Return (X, Y) of the center of cell containing provided text 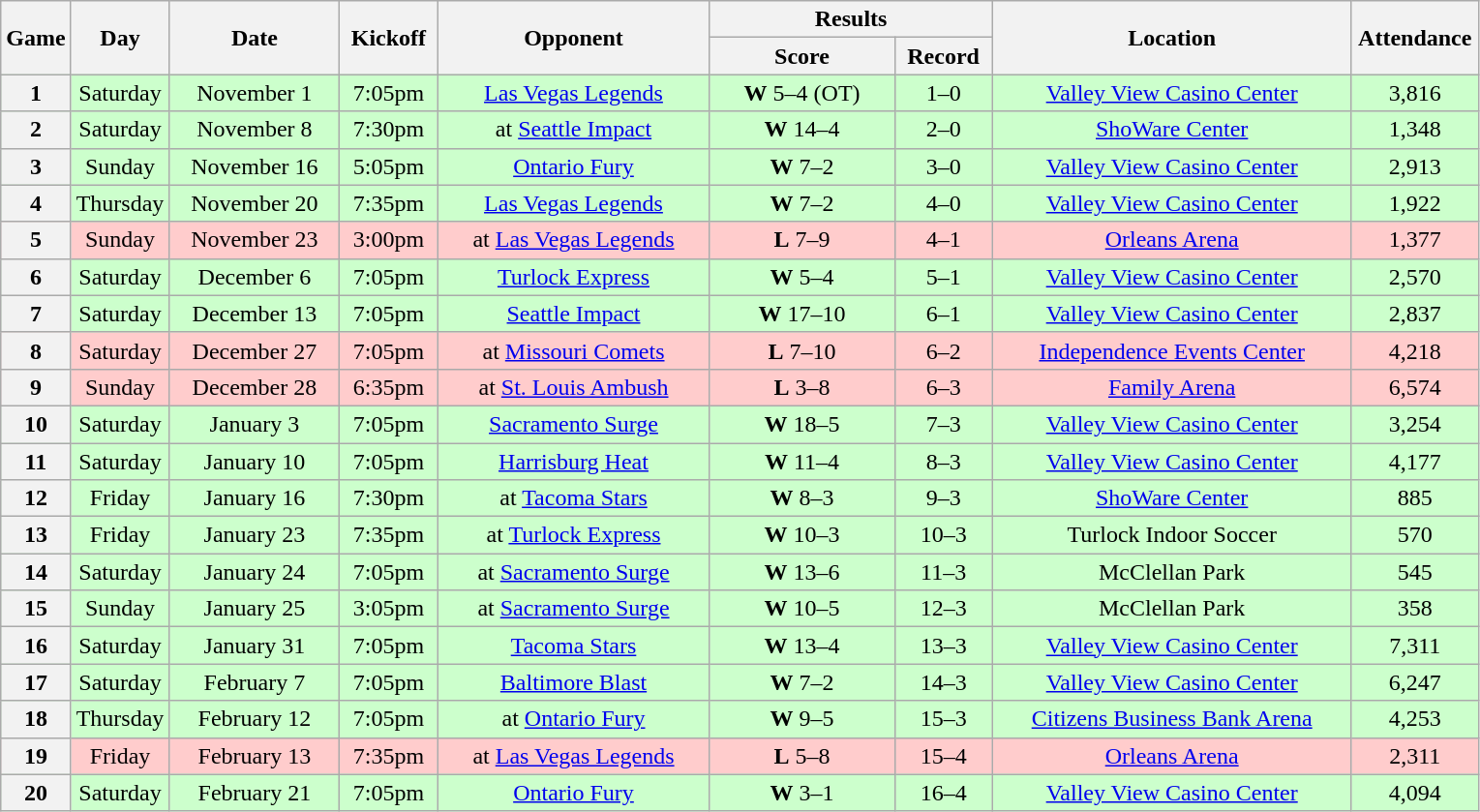
7–3 (943, 424)
7,311 (1415, 646)
January 16 (255, 498)
at Turlock Express (573, 535)
13 (36, 535)
February 7 (255, 682)
5–1 (943, 277)
January 23 (255, 535)
10 (36, 424)
February 21 (255, 793)
1,922 (1415, 203)
2,570 (1415, 277)
6,247 (1415, 682)
W 8–3 (801, 498)
13–3 (943, 646)
January 31 (255, 646)
W 10–3 (801, 535)
W 13–4 (801, 646)
January 3 (255, 424)
at St. Louis Ambush (573, 387)
W 14–4 (801, 130)
Date (255, 38)
W 10–5 (801, 609)
Baltimore Blast (573, 682)
10–3 (943, 535)
885 (1415, 498)
16–4 (943, 793)
12 (36, 498)
at Ontario Fury (573, 719)
1,348 (1415, 130)
1–0 (943, 93)
W 13–6 (801, 572)
4–0 (943, 203)
4,218 (1415, 350)
November 1 (255, 93)
Sacramento Surge (573, 424)
January 25 (255, 609)
December 6 (255, 277)
18 (36, 719)
Citizens Business Bank Arena (1171, 719)
W 18–5 (801, 424)
W 3–1 (801, 793)
November 23 (255, 240)
6 (36, 277)
Seattle Impact (573, 314)
545 (1415, 572)
W 17–10 (801, 314)
Harrisburg Heat (573, 462)
L 5–8 (801, 756)
3,816 (1415, 93)
November 16 (255, 166)
Day (120, 38)
February 13 (255, 756)
at Tacoma Stars (573, 498)
L 7–10 (801, 350)
6–1 (943, 314)
November 8 (255, 130)
4–1 (943, 240)
January 10 (255, 462)
Opponent (573, 38)
4,253 (1415, 719)
3,254 (1415, 424)
15–4 (943, 756)
December 13 (255, 314)
February 12 (255, 719)
W 5–4 (OT) (801, 93)
5 (36, 240)
19 (36, 756)
14–3 (943, 682)
15 (36, 609)
3–0 (943, 166)
4 (36, 203)
9–3 (943, 498)
at Seattle Impact (573, 130)
4,177 (1415, 462)
6–2 (943, 350)
15–3 (943, 719)
Attendance (1415, 38)
L 7–9 (801, 240)
14 (36, 572)
December 28 (255, 387)
Game (36, 38)
December 27 (255, 350)
17 (36, 682)
at Missouri Comets (573, 350)
8 (36, 350)
5:05pm (389, 166)
3 (36, 166)
20 (36, 793)
12–3 (943, 609)
3:00pm (389, 240)
L 3–8 (801, 387)
3:05pm (389, 609)
2 (36, 130)
W 9–5 (801, 719)
Family Arena (1171, 387)
Score (801, 56)
W 11–4 (801, 462)
November 20 (255, 203)
Kickoff (389, 38)
Turlock Indoor Soccer (1171, 535)
2–0 (943, 130)
4,094 (1415, 793)
1 (36, 93)
Turlock Express (573, 277)
11 (36, 462)
Record (943, 56)
6,574 (1415, 387)
W 5–4 (801, 277)
7 (36, 314)
January 24 (255, 572)
1,377 (1415, 240)
2,913 (1415, 166)
Location (1171, 38)
Independence Events Center (1171, 350)
6:35pm (389, 387)
2,837 (1415, 314)
11–3 (943, 572)
2,311 (1415, 756)
Tacoma Stars (573, 646)
8–3 (943, 462)
570 (1415, 535)
9 (36, 387)
358 (1415, 609)
Results (851, 19)
16 (36, 646)
6–3 (943, 387)
